Return the (x, y) coordinate for the center point of the cell that contains the specified text.  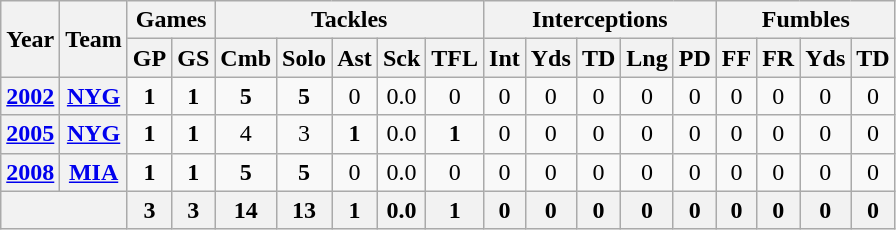
2005 (30, 134)
Year (30, 39)
14 (246, 210)
Lng (647, 58)
4 (246, 134)
FR (778, 58)
Games (170, 20)
Fumbles (806, 20)
Cmb (246, 58)
2008 (30, 172)
GP (149, 58)
13 (304, 210)
2002 (30, 96)
PD (694, 58)
TFL (455, 58)
Ast (355, 58)
Int (505, 58)
Solo (304, 58)
GS (194, 58)
Tackles (350, 20)
Team (94, 39)
Interceptions (600, 20)
MIA (94, 172)
FF (736, 58)
Sck (401, 58)
